Find where the given text appears and provide that cell's center as (x, y) coordinate. 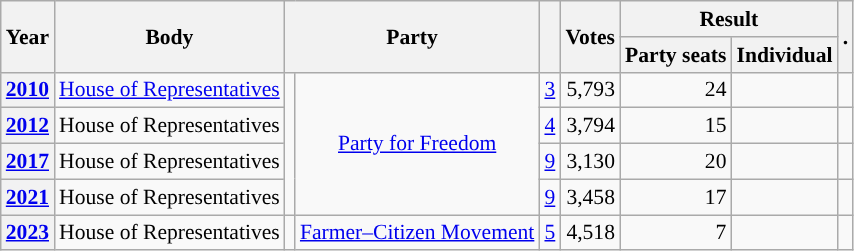
Result (729, 19)
2012 (28, 126)
4 (550, 126)
3,130 (590, 162)
3 (550, 90)
2017 (28, 162)
Body (170, 36)
15 (676, 126)
17 (676, 197)
3,794 (590, 126)
2023 (28, 233)
5 (550, 233)
Votes (590, 36)
3,458 (590, 197)
Individual (784, 55)
5,793 (590, 90)
Party seats (676, 55)
2010 (28, 90)
Party (412, 36)
24 (676, 90)
Farmer–Citizen Movement (418, 233)
Year (28, 36)
20 (676, 162)
Party for Freedom (418, 143)
4,518 (590, 233)
7 (676, 233)
2021 (28, 197)
. (846, 36)
